Pinpoint the cell where the given text exists, returning its [x, y] midpoint coordinate. 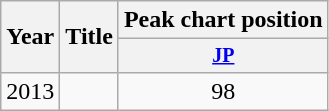
Title [90, 37]
98 [223, 91]
Year [30, 37]
Peak chart position [223, 20]
JP [223, 56]
2013 [30, 91]
